Locate the cell with the specified text and output its (X, Y) center coordinate. 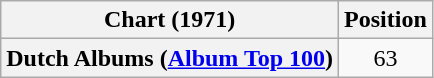
Chart (1971) (170, 20)
Position (386, 20)
Dutch Albums (Album Top 100) (170, 58)
63 (386, 58)
